Return the [X, Y] coordinate for the center point of the cell that contains the specified text.  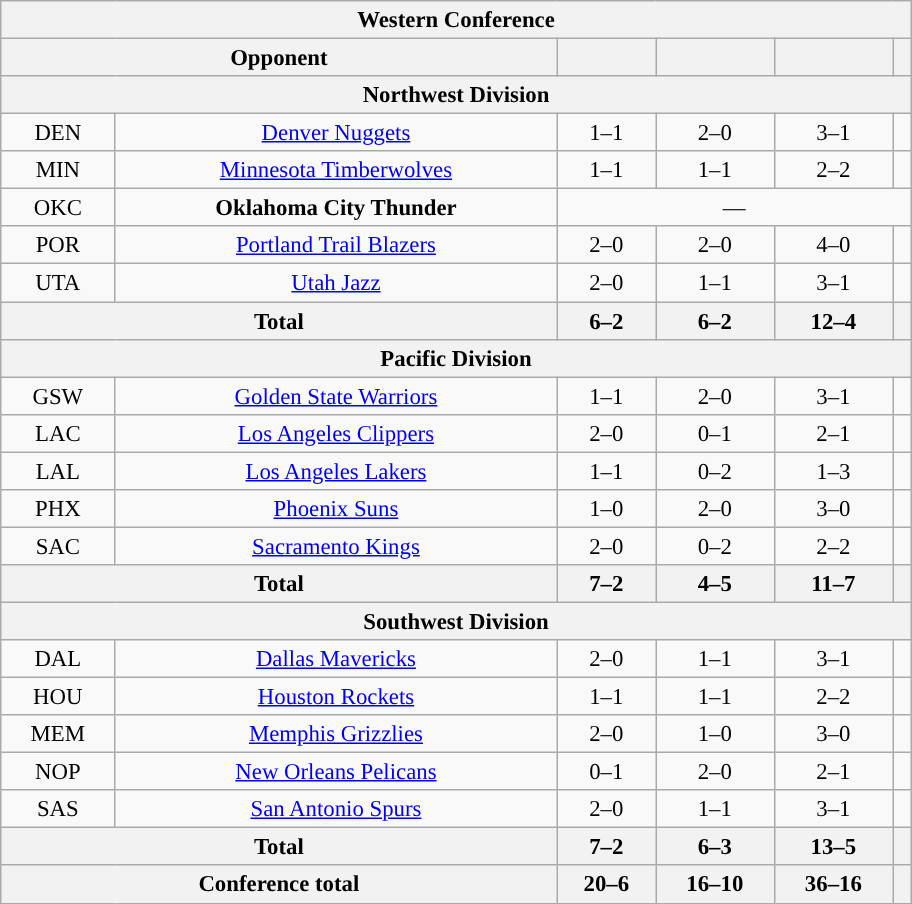
Houston Rockets [336, 697]
NOP [58, 772]
DAL [58, 659]
OKC [58, 208]
LAC [58, 433]
20–6 [606, 885]
Golden State Warriors [336, 396]
SAC [58, 546]
Phoenix Suns [336, 509]
LAL [58, 471]
36–16 [834, 885]
Northwest Division [456, 95]
POR [58, 245]
Memphis Grizzlies [336, 734]
PHX [58, 509]
Pacific Division [456, 358]
HOU [58, 697]
12–4 [834, 321]
Southwest Division [456, 621]
SAS [58, 809]
Oklahoma City Thunder [336, 208]
4–5 [716, 584]
— [734, 208]
Utah Jazz [336, 283]
Western Conference [456, 20]
13–5 [834, 847]
Opponent [279, 58]
Denver Nuggets [336, 133]
Minnesota Timberwolves [336, 170]
Los Angeles Lakers [336, 471]
6–3 [716, 847]
1–3 [834, 471]
Portland Trail Blazers [336, 245]
Dallas Mavericks [336, 659]
Los Angeles Clippers [336, 433]
MIN [58, 170]
UTA [58, 283]
11–7 [834, 584]
16–10 [716, 885]
DEN [58, 133]
Sacramento Kings [336, 546]
San Antonio Spurs [336, 809]
New Orleans Pelicans [336, 772]
Conference total [279, 885]
4–0 [834, 245]
GSW [58, 396]
MEM [58, 734]
